Output the [X, Y] coordinate of the center of the cell containing the given text.  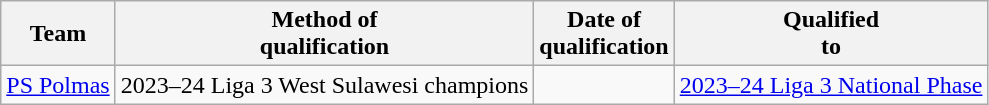
Qualified to [831, 34]
PS Polmas [58, 85]
Team [58, 34]
2023–24 Liga 3 National Phase [831, 85]
2023–24 Liga 3 West Sulawesi champions [324, 85]
Date of qualification [604, 34]
Method of qualification [324, 34]
